From the cell containing the given text, extract its center point as (X, Y) coordinate. 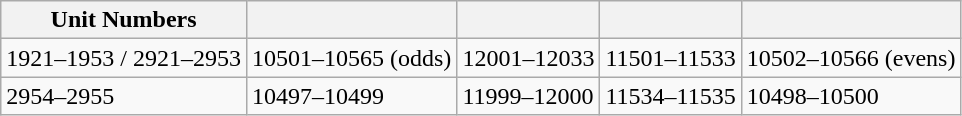
12001–12033 (528, 58)
10502–10566 (evens) (851, 58)
11999–12000 (528, 96)
10501–10565 (odds) (351, 58)
11534–11535 (670, 96)
Unit Numbers (124, 20)
10498–10500 (851, 96)
2954–2955 (124, 96)
10497–10499 (351, 96)
11501–11533 (670, 58)
1921–1953 / 2921–2953 (124, 58)
